Return the [x, y] coordinate for the center point of the cell that contains the specified text.  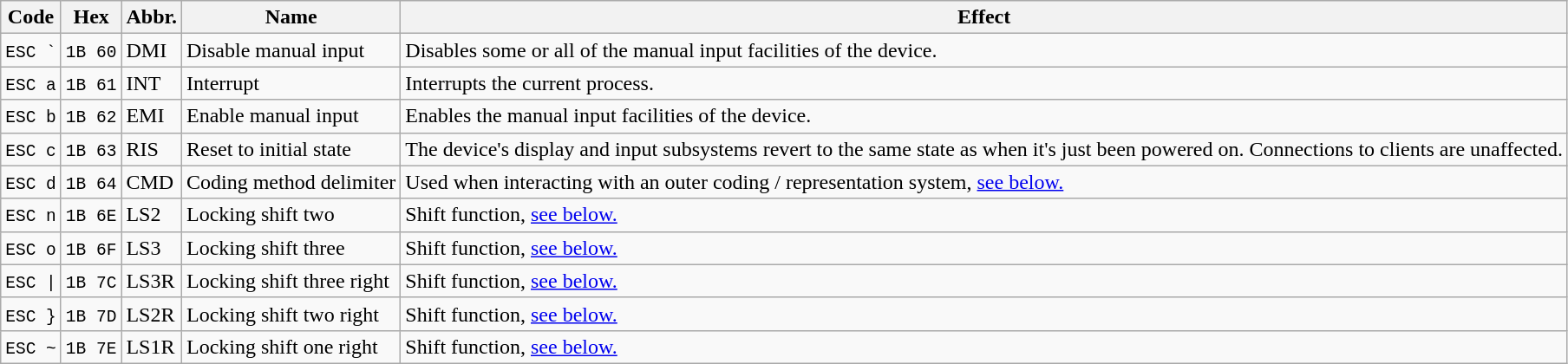
ESC d [31, 182]
EMI [152, 116]
ESC ` [31, 50]
RIS [152, 149]
Hex [91, 17]
Abbr. [152, 17]
1B 60 [91, 50]
1B 62 [91, 116]
1B 61 [91, 83]
ESC n [31, 215]
1B 7E [91, 347]
The device's display and input subsystems revert to the same state as when it's just been powered on. Connections to clients are unaffected. [984, 149]
Coding method delimiter [291, 182]
Name [291, 17]
1B 63 [91, 149]
ESC b [31, 116]
1B 7D [91, 314]
INT [152, 83]
Locking shift two [291, 215]
ESC c [31, 149]
Code [31, 17]
Enables the manual input facilities of the device. [984, 116]
LS2R [152, 314]
Locking shift three right [291, 281]
Effect [984, 17]
Locking shift three [291, 248]
Reset to initial state [291, 149]
ESC } [31, 314]
1B 6F [91, 248]
Interrupts the current process. [984, 83]
1B 6E [91, 215]
Disable manual input [291, 50]
ESC a [31, 83]
LS3 [152, 248]
LS3R [152, 281]
1B 64 [91, 182]
LS2 [152, 215]
1B 7C [91, 281]
Locking shift one right [291, 347]
ESC ~ [31, 347]
Locking shift two right [291, 314]
LS1R [152, 347]
DMI [152, 50]
ESC | [31, 281]
Enable manual input [291, 116]
Used when interacting with an outer coding / representation system, see below. [984, 182]
Interrupt [291, 83]
Disables some or all of the manual input facilities of the device. [984, 50]
CMD [152, 182]
ESC o [31, 248]
